Search for the cell housing the specified text and yield its (X, Y) center coordinate. 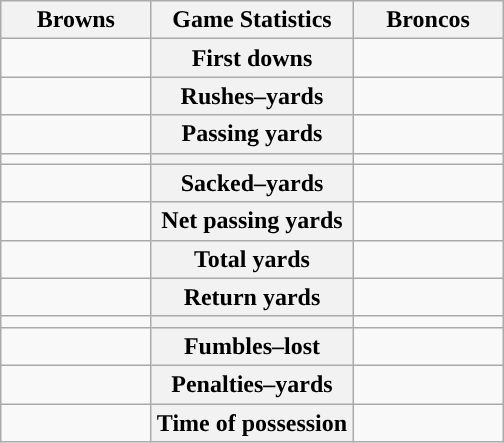
Browns (76, 20)
First downs (252, 58)
Net passing yards (252, 221)
Passing yards (252, 134)
Return yards (252, 297)
Game Statistics (252, 20)
Time of possession (252, 423)
Penalties–yards (252, 384)
Total yards (252, 259)
Broncos (428, 20)
Rushes–yards (252, 96)
Sacked–yards (252, 183)
Fumbles–lost (252, 346)
